Scan for the cell matching the given text and deliver its [X, Y] coordinate at center. 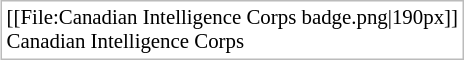
[[File:Canadian Intelligence Corps badge.png|190px]]Canadian Intelligence Corps [232, 30]
